Extract the (x, y) coordinate from the center of the cell holding the provided text.  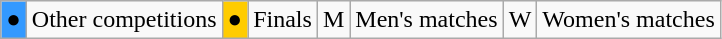
W (520, 20)
Women's matches (628, 20)
Other competitions (124, 20)
M (333, 20)
Men's matches (426, 20)
Finals (283, 20)
